From the cell containing the given text, extract its center point as [x, y] coordinate. 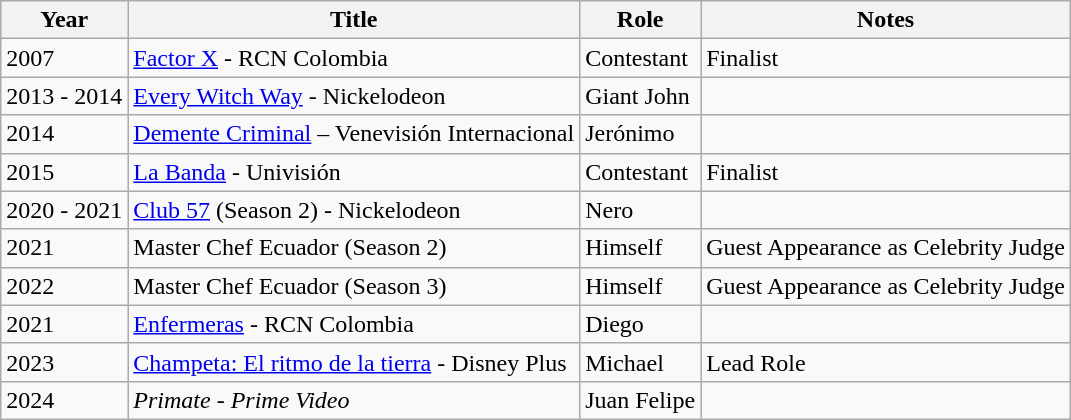
Every Witch Way - Nickelodeon [354, 96]
Lead Role [886, 362]
Diego [640, 324]
2007 [64, 58]
Factor X - RCN Colombia [354, 58]
Year [64, 20]
Master Chef Ecuador (Season 3) [354, 286]
Club 57 (Season 2) - Nickelodeon [354, 210]
Michael [640, 362]
La Banda - Univisión [354, 172]
Master Chef Ecuador (Season 2) [354, 248]
Title [354, 20]
Role [640, 20]
Giant John [640, 96]
Juan Felipe [640, 400]
2023 [64, 362]
2014 [64, 134]
2022 [64, 286]
Primate - Prime Video [354, 400]
2020 - 2021 [64, 210]
2013 - 2014 [64, 96]
2015 [64, 172]
Jerónimo [640, 134]
Nero [640, 210]
Champeta: El ritmo de la tierra - Disney Plus [354, 362]
2024 [64, 400]
Enfermeras - RCN Colombia [354, 324]
Demente Criminal – Venevisión Internacional [354, 134]
Notes [886, 20]
